Capture the cell that displays the provided text and extract its [x, y] central coordinate. 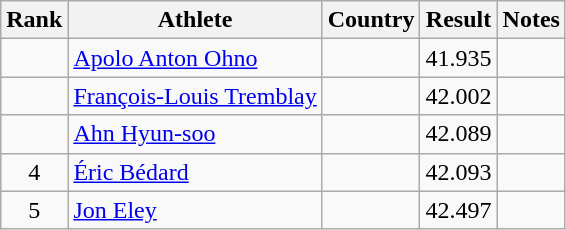
Result [458, 20]
5 [34, 210]
Ahn Hyun-soo [195, 134]
41.935 [458, 58]
4 [34, 172]
42.497 [458, 210]
Notes [531, 20]
Country [371, 20]
Éric Bédard [195, 172]
Athlete [195, 20]
François-Louis Tremblay [195, 96]
42.089 [458, 134]
Jon Eley [195, 210]
Rank [34, 20]
42.093 [458, 172]
42.002 [458, 96]
Apolo Anton Ohno [195, 58]
